Locate the cell with the specified text and output its (X, Y) center coordinate. 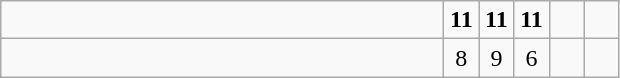
6 (532, 58)
8 (462, 58)
9 (496, 58)
